Identify which cell holds the provided text, then report its [X, Y] central coordinate. 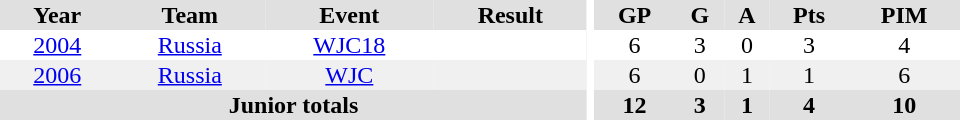
WJC [349, 75]
PIM [904, 15]
Year [58, 15]
Team [190, 15]
G [700, 15]
WJC18 [349, 45]
A [747, 15]
Event [349, 15]
12 [635, 105]
GP [635, 15]
Junior totals [294, 105]
2004 [58, 45]
Result [511, 15]
10 [904, 105]
2006 [58, 75]
Pts [810, 15]
